For the text-containing cell, return its midpoint in (x, y) coordinate format. 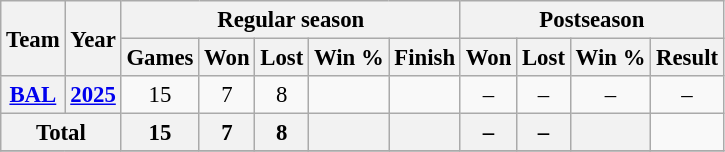
Team (33, 38)
BAL (33, 95)
Result (688, 58)
Total (61, 133)
Year (93, 38)
2025 (93, 95)
Regular season (290, 20)
Finish (424, 58)
Postseason (592, 20)
Games (160, 58)
